From the cell containing the given text, extract its center point as [x, y] coordinate. 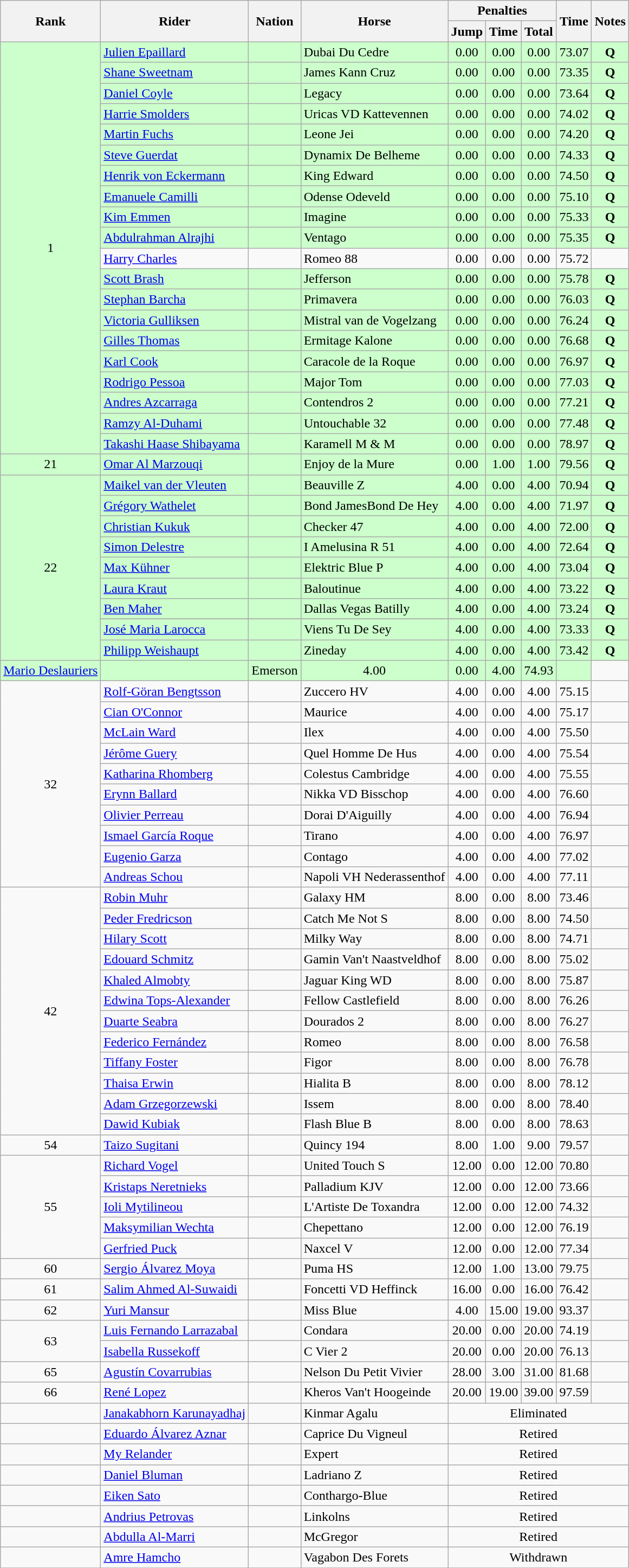
Notes [610, 21]
76.03 [574, 300]
74.93 [539, 671]
Fellow Castlefield [374, 1001]
54 [51, 1145]
Federico Fernández [174, 1042]
Issem [374, 1104]
22 [51, 568]
Takashi Haase Shibayama [174, 444]
Odense Odeveld [374, 196]
Scott Brash [174, 279]
79.56 [574, 464]
Elektric Blue P [374, 567]
72.00 [574, 526]
Vagabon Des Forets [374, 1557]
76.94 [574, 815]
76.24 [574, 320]
73.46 [574, 897]
76.27 [574, 1021]
74.02 [574, 114]
Sergio Álvarez Moya [174, 1269]
75.15 [574, 691]
79.75 [574, 1269]
Horse [374, 21]
21 [51, 464]
Nikka VD Bisschop [374, 794]
65 [51, 1372]
My Relander [174, 1454]
Maikel van der Vleuten [174, 485]
76.13 [574, 1351]
Puma HS [374, 1269]
Major Tom [374, 382]
Ventago [374, 237]
Zuccero HV [374, 691]
Isabella Russekoff [174, 1351]
Condara [374, 1331]
75.72 [574, 258]
75.87 [574, 980]
Naxcel V [374, 1248]
Dourados 2 [374, 1021]
Dorai D'Aiguilly [374, 815]
Eugenio Garza [174, 856]
Simon Delestre [174, 547]
Catch Me Not S [374, 918]
Milky Way [374, 939]
Ilex [374, 733]
Laura Kraut [174, 588]
Penalties [502, 11]
77.21 [574, 403]
Philipp Weishaupt [174, 650]
31.00 [539, 1372]
75.17 [574, 712]
13.00 [539, 1269]
Caprice Du Vigneul [374, 1434]
Bond JamesBond De Hey [374, 506]
Eliminated [539, 1413]
Uricas VD Kattevennen [374, 114]
Imagine [374, 217]
32 [51, 785]
Andres Azcarraga [174, 403]
75.78 [574, 279]
61 [51, 1290]
55 [51, 1207]
United Touch S [374, 1165]
Primavera [374, 300]
Checker 47 [374, 526]
Figor [374, 1062]
73.42 [574, 650]
Tirano [374, 835]
74.32 [574, 1207]
José Maria Larocca [174, 630]
Napoli VH Nederassenthof [374, 877]
1 [51, 248]
77.48 [574, 423]
Colestus Cambridge [374, 774]
39.00 [539, 1392]
Ismael García Roque [174, 835]
Kheros Van't Hoogeinde [374, 1392]
73.35 [574, 73]
Gerfried Puck [174, 1248]
Erynn Ballard [174, 794]
Legacy [374, 93]
Dallas Vegas Batilly [374, 609]
Amre Hamcho [174, 1557]
Daniel Coyle [174, 93]
Julien Epaillard [174, 52]
Enjoy de la Mure [374, 464]
Emanuele Camilli [174, 196]
Romeo 88 [374, 258]
Hialita B [374, 1083]
Salim Ahmed Al-Suwaidi [174, 1290]
Ioli Mytilineou [174, 1207]
77.34 [574, 1248]
60 [51, 1269]
Stephan Barcha [174, 300]
73.64 [574, 93]
Gilles Thomas [174, 341]
73.07 [574, 52]
63 [51, 1341]
Baloutinue [374, 588]
78.97 [574, 444]
15.00 [504, 1310]
Karamell M & M [374, 444]
Dawid Kubiak [174, 1124]
Total [539, 31]
76.60 [574, 794]
Jaguar King WD [374, 980]
Foncetti VD Heffinck [374, 1290]
Andrius Petrovas [174, 1516]
Ramzy Al-Duhami [174, 423]
Thaisa Erwin [174, 1083]
Cian O'Connor [174, 712]
73.04 [574, 567]
3.00 [504, 1372]
66 [51, 1392]
Caracole de la Roque [374, 361]
Dynamix De Belheme [374, 155]
Emerson [275, 671]
James Kann Cruz [374, 73]
Kristaps Neretnieks [174, 1186]
Gamin Van't Naastveldhof [374, 960]
Romeo [374, 1042]
Kinmar Agalu [374, 1413]
Abdulrahman Alrajhi [174, 237]
Withdrawn [539, 1557]
Harrie Smolders [174, 114]
28.00 [467, 1372]
Conthargo-Blue [374, 1495]
Chepettano [374, 1227]
71.97 [574, 506]
75.10 [574, 196]
74.71 [574, 939]
76.19 [574, 1227]
McLain Ward [174, 733]
73.33 [574, 630]
75.02 [574, 960]
Robin Muhr [174, 897]
76.26 [574, 1001]
77.03 [574, 382]
Daniel Bluman [174, 1475]
Zineday [374, 650]
79.57 [574, 1145]
72.64 [574, 547]
Omar Al Marzouqi [174, 464]
73.66 [574, 1186]
Mario Deslauriers [51, 671]
77.11 [574, 877]
Maurice [374, 712]
76.78 [574, 1062]
Max Kühner [174, 567]
74.20 [574, 134]
70.80 [574, 1165]
Janakabhorn Karunayadhaj [174, 1413]
Peder Fredricson [174, 918]
Viens Tu De Sey [374, 630]
97.59 [574, 1392]
Adam Grzegorzewski [174, 1104]
Luis Fernando Larrazabal [174, 1331]
Leone Jei [374, 134]
Ben Maher [174, 609]
Eduardo Álvarez Aznar [174, 1434]
Abdulla Al-Marri [174, 1537]
Steve Guerdat [174, 155]
Nation [275, 21]
Rank [51, 21]
Beauville Z [374, 485]
Olivier Perreau [174, 815]
Kim Emmen [174, 217]
Quincy 194 [374, 1145]
Quel Homme De Hus [374, 753]
Expert [374, 1454]
Taizo Sugitani [174, 1145]
Dubai Du Cedre [374, 52]
75.55 [574, 774]
76.58 [574, 1042]
Contago [374, 856]
Yuri Mansur [174, 1310]
93.37 [574, 1310]
Edwina Tops-Alexander [174, 1001]
Jérôme Guery [174, 753]
Shane Sweetnam [174, 73]
Untouchable 32 [374, 423]
Tiffany Foster [174, 1062]
Contendros 2 [374, 403]
9.00 [539, 1145]
Ladriano Z [374, 1475]
Harry Charles [174, 258]
Karl Cook [174, 361]
Galaxy HM [374, 897]
75.33 [574, 217]
I Amelusina R 51 [374, 547]
McGregor [374, 1537]
73.22 [574, 588]
René Lopez [174, 1392]
Duarte Seabra [174, 1021]
Khaled Almobty [174, 980]
81.68 [574, 1372]
Edouard Schmitz [174, 960]
Nelson Du Petit Vivier [374, 1372]
78.40 [574, 1104]
62 [51, 1310]
78.12 [574, 1083]
75.54 [574, 753]
78.63 [574, 1124]
Richard Vogel [174, 1165]
Andreas Schou [174, 877]
Rolf-Göran Bengtsson [174, 691]
Martin Fuchs [174, 134]
Hilary Scott [174, 939]
73.24 [574, 609]
70.94 [574, 485]
Linkolns [374, 1516]
42 [51, 1011]
75.50 [574, 733]
76.68 [574, 341]
Grégory Wathelet [174, 506]
75.35 [574, 237]
Ermitage Kalone [374, 341]
Maksymilian Wechta [174, 1227]
Jefferson [374, 279]
Eiken Sato [174, 1495]
C Vier 2 [374, 1351]
Jump [467, 31]
Agustín Covarrubias [174, 1372]
Palladium KJV [374, 1186]
74.33 [574, 155]
Victoria Gulliksen [174, 320]
L'Artiste De Toxandra [374, 1207]
King Edward [374, 176]
76.42 [574, 1290]
Katharina Rhomberg [174, 774]
74.19 [574, 1331]
Christian Kukuk [174, 526]
Rodrigo Pessoa [174, 382]
Henrik von Eckermann [174, 176]
Miss Blue [374, 1310]
Rider [174, 21]
77.02 [574, 856]
Flash Blue B [374, 1124]
Mistral van de Vogelzang [374, 320]
